Capture the cell that displays the provided text and extract its [x, y] central coordinate. 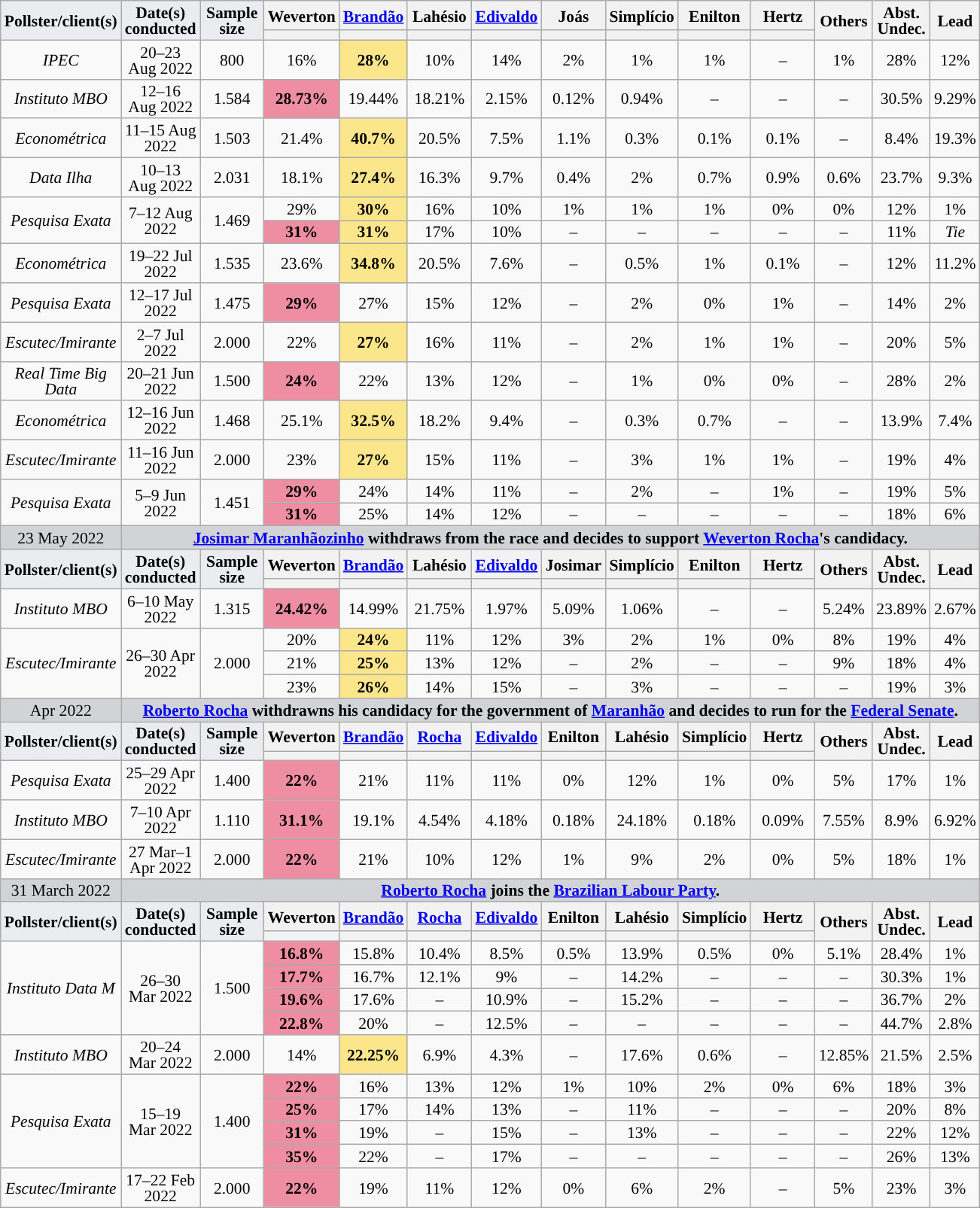
8.4% [902, 138]
30.3% [902, 977]
11–16 Jun 2022 [161, 460]
4.54% [440, 820]
25–29 Apr 2022 [161, 780]
16.7% [373, 977]
2–7 Jul 2022 [161, 342]
21.75% [440, 608]
0.9% [783, 178]
0.09% [783, 820]
1.1% [574, 138]
31 March 2022 [61, 890]
Data Ilha [61, 178]
17–22 Feb 2022 [161, 1188]
7–12 Aug 2022 [161, 221]
16.8% [302, 953]
6–10 May 2022 [161, 608]
1.535 [232, 263]
0.4% [574, 178]
8.5% [506, 953]
1.503 [232, 138]
23.89% [902, 608]
24.18% [641, 820]
10.4% [440, 953]
12–16 Jun 2022 [161, 421]
25.1% [302, 421]
1.110 [232, 820]
30% [373, 209]
15.8% [373, 953]
31.1% [302, 820]
5.24% [845, 608]
1.584 [232, 99]
28.73% [302, 99]
Josimar Maranhãozinho withdraws from the race and decides to support Weverton Rocha's candidacy. [551, 537]
23.7% [902, 178]
19.1% [373, 820]
22.25% [373, 1054]
9.4% [506, 421]
800 [232, 59]
10.9% [506, 1000]
30.5% [902, 99]
20–21 Jun 2022 [161, 381]
Instituto Data M [61, 988]
15–19 Mar 2022 [161, 1121]
7–10 Apr 2022 [161, 820]
2.8% [955, 1024]
9.7% [506, 178]
27 Mar–1 Apr 2022 [161, 859]
24.42% [302, 608]
32.5% [373, 421]
1.469 [232, 221]
5.1% [845, 953]
44.7% [902, 1024]
23 May 2022 [61, 537]
8.9% [902, 820]
17.7% [302, 977]
15.2% [641, 1000]
20–23 Aug 2022 [161, 59]
1.451 [232, 503]
10–13 Aug 2022 [161, 178]
1.06% [641, 608]
21.4% [302, 138]
Tie [955, 232]
0.94% [641, 99]
40.7% [373, 138]
1.97% [506, 608]
7.4% [955, 421]
19.3% [955, 138]
9.29% [955, 99]
14.99% [373, 608]
16.3% [440, 178]
1.475 [232, 303]
IPEC [61, 59]
26–30 Mar 2022 [161, 988]
7.5% [506, 138]
28.4% [902, 953]
2.67% [955, 608]
19.6% [302, 1000]
2.15% [506, 99]
5–9 Jun 2022 [161, 503]
7.55% [845, 820]
4.3% [506, 1054]
7.6% [506, 263]
12–17 Jul 2022 [161, 303]
5.09% [574, 608]
2.5% [955, 1054]
Apr 2022 [61, 710]
26–30 Apr 2022 [161, 662]
Roberto Rocha withdrawns his candidacy for the government of Maranhão and decides to run for the Federal Senate. [551, 710]
1.468 [232, 421]
0.12% [574, 99]
11–15 Aug 2022 [161, 138]
6.9% [440, 1054]
1.315 [232, 608]
36.7% [902, 1000]
19.44% [373, 99]
6.92% [955, 820]
Real Time Big Data [61, 381]
18.2% [440, 421]
35% [302, 1156]
19–22 Jul 2022 [161, 263]
23.6% [302, 263]
11.2% [955, 263]
Josimar [574, 564]
Roberto Rocha joins the Brazilian Labour Party. [551, 890]
20–24 Mar 2022 [161, 1054]
27.4% [373, 178]
12.85% [845, 1054]
12.1% [440, 977]
18.1% [302, 178]
4.18% [506, 820]
12–16 Aug 2022 [161, 99]
34.8% [373, 263]
22.8% [302, 1024]
Joás [574, 15]
18.21% [440, 99]
21.5% [902, 1054]
12.5% [506, 1024]
14.2% [641, 977]
2.031 [232, 178]
9.3% [955, 178]
